Search for the cell housing the specified text and yield its (X, Y) center coordinate. 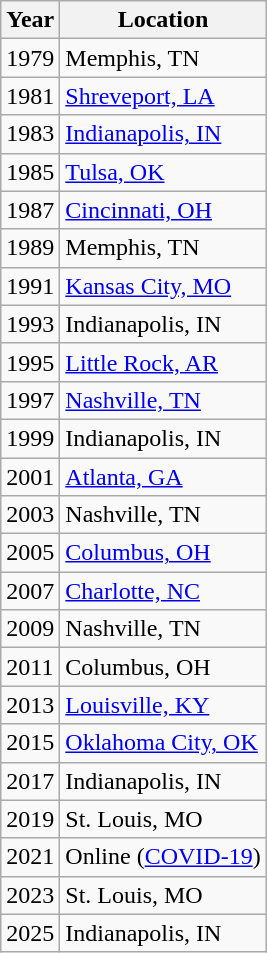
1985 (30, 172)
1995 (30, 362)
1991 (30, 286)
2001 (30, 477)
1993 (30, 324)
1987 (30, 210)
1999 (30, 438)
1979 (30, 58)
1989 (30, 248)
2015 (30, 743)
Tulsa, OK (163, 172)
1997 (30, 400)
1983 (30, 134)
2025 (30, 933)
2017 (30, 781)
2023 (30, 895)
2009 (30, 629)
2021 (30, 857)
2005 (30, 553)
2019 (30, 819)
Online (COVID-19) (163, 857)
2013 (30, 705)
Year (30, 20)
Oklahoma City, OK (163, 743)
Charlotte, NC (163, 591)
2011 (30, 667)
Louisville, KY (163, 705)
1981 (30, 96)
Little Rock, AR (163, 362)
Cincinnati, OH (163, 210)
Atlanta, GA (163, 477)
2007 (30, 591)
Location (163, 20)
Shreveport, LA (163, 96)
2003 (30, 515)
Kansas City, MO (163, 286)
